Extract the [x, y] coordinate from the center of the cell holding the provided text.  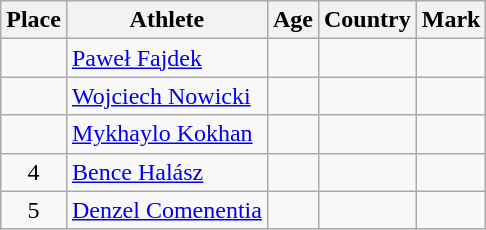
5 [34, 210]
Bence Halász [166, 172]
Athlete [166, 20]
Wojciech Nowicki [166, 96]
Mark [451, 20]
Country [367, 20]
Denzel Comenentia [166, 210]
Paweł Fajdek [166, 58]
4 [34, 172]
Mykhaylo Kokhan [166, 134]
Age [292, 20]
Place [34, 20]
